Return [X, Y] of the center of cell containing provided text 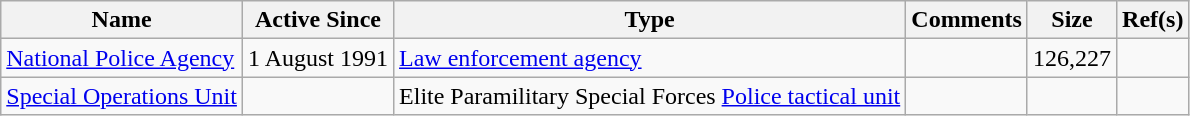
Elite Paramilitary Special Forces Police tactical unit [650, 96]
Type [650, 20]
Name [122, 20]
Comments [967, 20]
1 August 1991 [318, 58]
Law enforcement agency [650, 58]
Ref(s) [1153, 20]
126,227 [1072, 58]
National Police Agency [122, 58]
Size [1072, 20]
Active Since [318, 20]
Special Operations Unit [122, 96]
